Provide the (X, Y) coordinate of the cell's center where the given text is located.  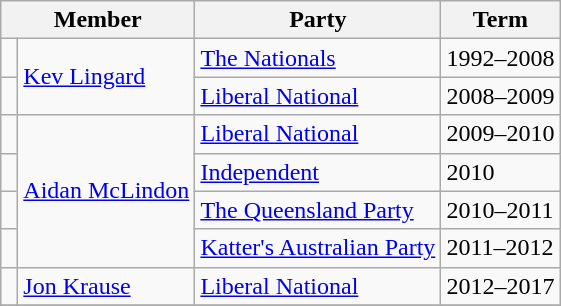
2010 (500, 172)
Kev Lingard (106, 77)
Jon Krause (106, 286)
2010–2011 (500, 210)
Term (500, 20)
Member (98, 20)
Katter's Australian Party (318, 248)
2012–2017 (500, 286)
Aidan McLindon (106, 191)
The Queensland Party (318, 210)
1992–2008 (500, 58)
Party (318, 20)
2008–2009 (500, 96)
Independent (318, 172)
2009–2010 (500, 134)
2011–2012 (500, 248)
The Nationals (318, 58)
